Return (x, y) of the center of cell containing provided text 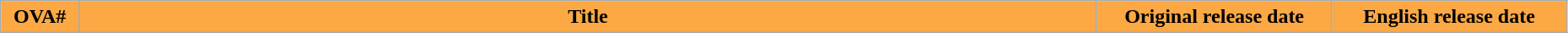
English release date (1449, 17)
OVA# (40, 17)
Original release date (1214, 17)
Title (589, 17)
